Identify which cell holds the provided text, then report its (x, y) central coordinate. 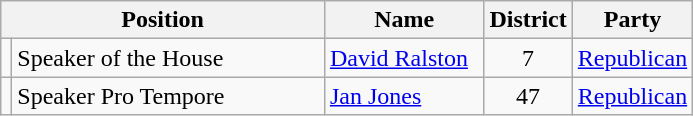
District (528, 20)
47 (528, 96)
David Ralston (404, 58)
Jan Jones (404, 96)
Party (632, 20)
Speaker of the House (168, 58)
Position (163, 20)
7 (528, 58)
Speaker Pro Tempore (168, 96)
Name (404, 20)
